Return the (X, Y) coordinate for the center point of the cell that contains the specified text.  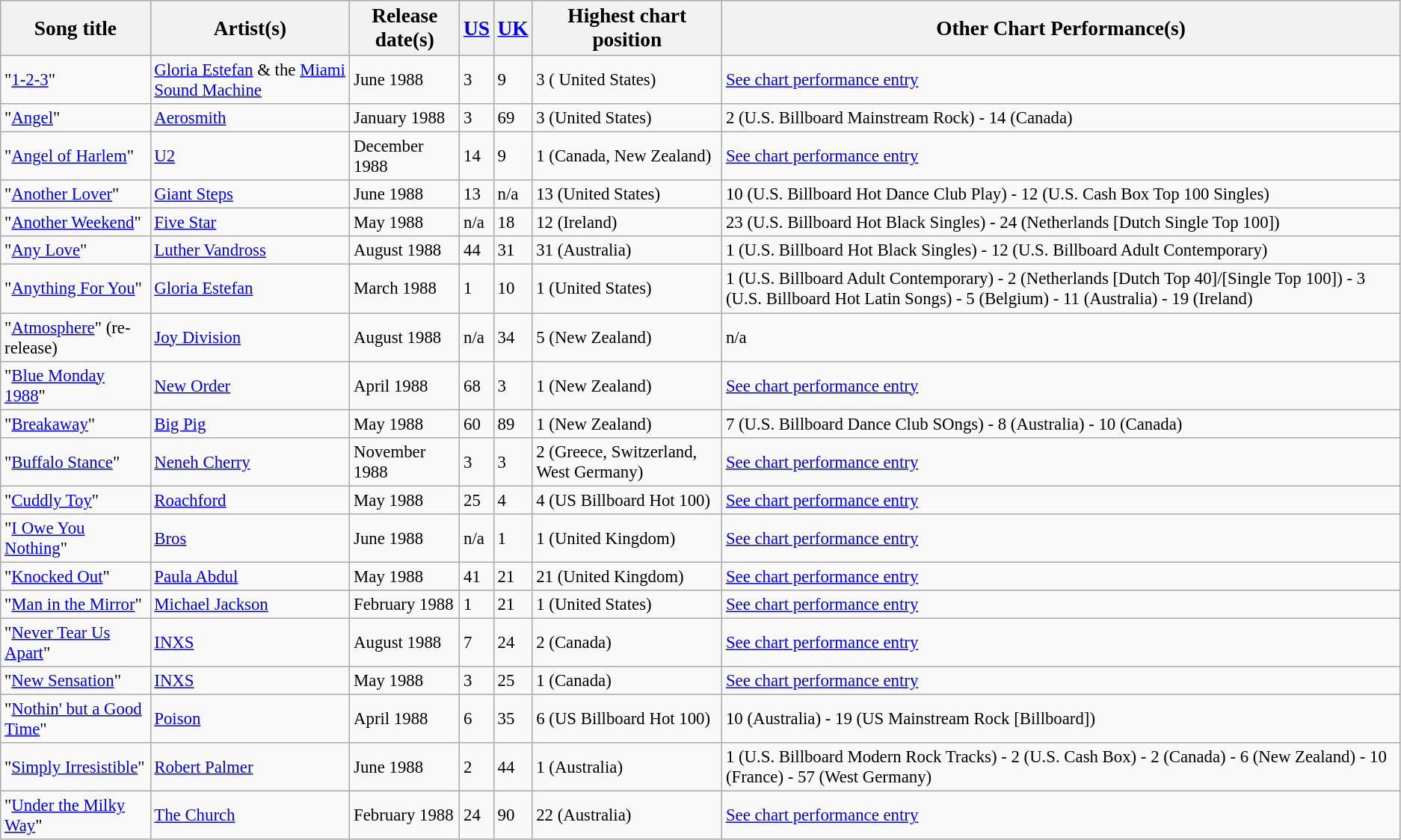
March 1988 (405, 288)
4 (US Billboard Hot 100) (627, 500)
3 (United States) (627, 118)
1 (Canada, New Zealand) (627, 157)
2 (Greece, Switzerland, West Germany) (627, 462)
1 (Australia) (627, 767)
3 ( United States) (627, 81)
"Angel of Harlem" (76, 157)
68 (477, 386)
89 (513, 424)
7 (477, 643)
13 (United States) (627, 194)
Luther Vandross (250, 250)
"Angel" (76, 118)
"New Sensation" (76, 681)
"Blue Monday 1988" (76, 386)
Big Pig (250, 424)
U2 (250, 157)
"Buffalo Stance" (76, 462)
35 (513, 719)
31 (513, 250)
"Any Love" (76, 250)
"Atmosphere" (re-release) (76, 338)
1 (U.S. Billboard Modern Rock Tracks) - 2 (U.S. Cash Box) - 2 (Canada) - 6 (New Zealand) - 10 (France) - 57 (West Germany) (1062, 767)
US (477, 28)
"Breakaway" (76, 424)
Michael Jackson (250, 605)
2 (477, 767)
69 (513, 118)
"Another Lover" (76, 194)
"Another Weekend" (76, 223)
"1-2-3" (76, 81)
22 (Australia) (627, 816)
"Simply Irresistible" (76, 767)
"Anything For You" (76, 288)
Paula Abdul (250, 576)
31 (Australia) (627, 250)
Song title (76, 28)
Artist(s) (250, 28)
1 (U.S. Billboard Hot Black Singles) - 12 (U.S. Billboard Adult Contemporary) (1062, 250)
Other Chart Performance(s) (1062, 28)
November 1988 (405, 462)
Roachford (250, 500)
"Under the Milky Way" (76, 816)
December 1988 (405, 157)
The Church (250, 816)
2 (U.S. Billboard Mainstream Rock) - 14 (Canada) (1062, 118)
New Order (250, 386)
21 (United Kingdom) (627, 576)
Gloria Estefan & the Miami Sound Machine (250, 81)
10 (Australia) - 19 (US Mainstream Rock [Billboard]) (1062, 719)
"Man in the Mirror" (76, 605)
Highest chart position (627, 28)
Giant Steps (250, 194)
Robert Palmer (250, 767)
18 (513, 223)
4 (513, 500)
6 (477, 719)
90 (513, 816)
23 (U.S. Billboard Hot Black Singles) - 24 (Netherlands [Dutch Single Top 100]) (1062, 223)
14 (477, 157)
5 (New Zealand) (627, 338)
Poison (250, 719)
12 (Ireland) (627, 223)
1 (United Kingdom) (627, 538)
"Knocked Out" (76, 576)
Bros (250, 538)
13 (477, 194)
"Nothin' but a Good Time" (76, 719)
10 (U.S. Billboard Hot Dance Club Play) - 12 (U.S. Cash Box Top 100 Singles) (1062, 194)
1 (Canada) (627, 681)
"I Owe You Nothing" (76, 538)
2 (Canada) (627, 643)
6 (US Billboard Hot 100) (627, 719)
41 (477, 576)
"Cuddly Toy" (76, 500)
Aerosmith (250, 118)
10 (513, 288)
7 (U.S. Billboard Dance Club SOngs) - 8 (Australia) - 10 (Canada) (1062, 424)
34 (513, 338)
Release date(s) (405, 28)
Gloria Estefan (250, 288)
Joy Division (250, 338)
UK (513, 28)
January 1988 (405, 118)
"Never Tear Us Apart" (76, 643)
Five Star (250, 223)
60 (477, 424)
Neneh Cherry (250, 462)
